Return the [X, Y] coordinate for the center point of the cell that contains the specified text.  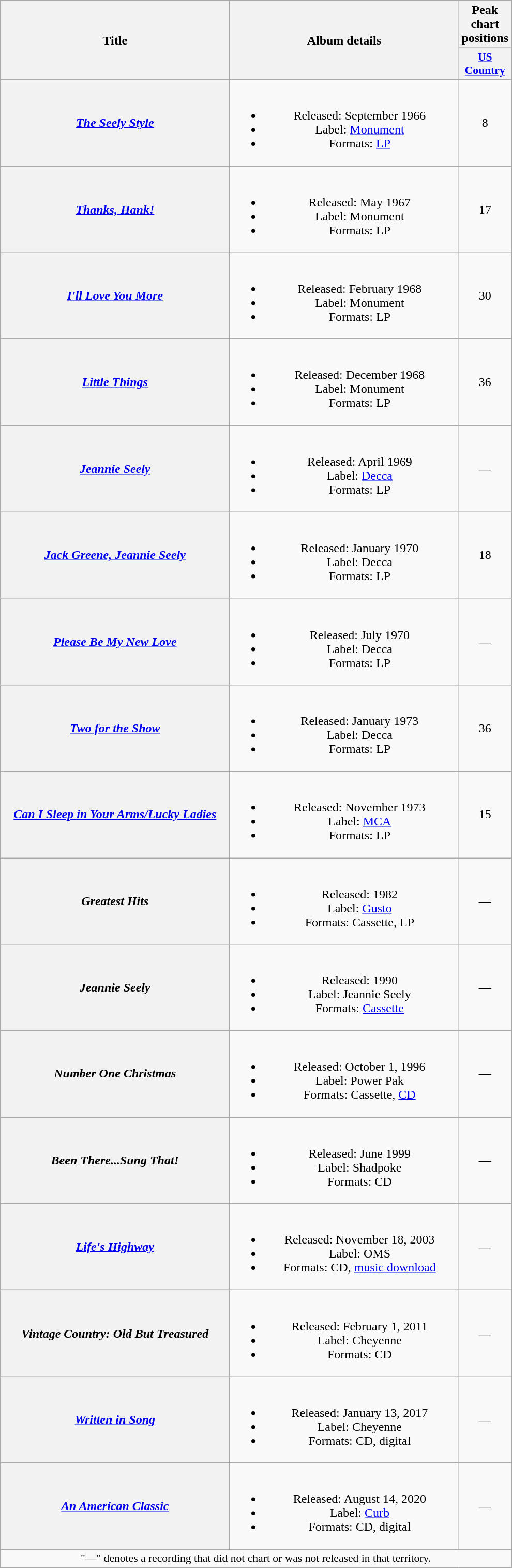
Title [115, 40]
Released: 1982Label: GustoFormats: Cassette, LP [344, 901]
Released: April 1969Label: DeccaFormats: LP [344, 469]
30 [485, 296]
Released: October 1, 1996Label: Power PakFormats: Cassette, CD [344, 1074]
Released: January 1970Label: DeccaFormats: LP [344, 555]
Released: November 18, 2003Label: OMSFormats: CD, music download [344, 1247]
Thanks, Hank! [115, 209]
Released: January 13, 2017Label: CheyenneFormats: CD, digital [344, 1420]
I'll Love You More [115, 296]
Released: 1990Label: Jeannie SeelyFormats: Cassette [344, 987]
Greatest Hits [115, 901]
17 [485, 209]
USCountry [485, 64]
Released: September 1966Label: MonumentFormats: LP [344, 123]
Written in Song [115, 1420]
Number One Christmas [115, 1074]
The Seely Style [115, 123]
Can I Sleep in Your Arms/Lucky Ladies [115, 815]
8 [485, 123]
15 [485, 815]
Album details [344, 40]
Released: January 1973Label: DeccaFormats: LP [344, 728]
Released: February 1, 2011Label: CheyenneFormats: CD [344, 1333]
Been There...Sung That! [115, 1160]
Released: August 14, 2020Label: CurbFormats: CD, digital [344, 1506]
Released: June 1999Label: ShadpokeFormats: CD [344, 1160]
Released: July 1970Label: DeccaFormats: LP [344, 642]
Vintage Country: Old But Treasured [115, 1333]
Released: February 1968Label: MonumentFormats: LP [344, 296]
Two for the Show [115, 728]
Life's Highway [115, 1247]
Released: November 1973Label: MCAFormats: LP [344, 815]
Please Be My New Love [115, 642]
"—" denotes a recording that did not chart or was not released in that territory. [256, 1559]
Peakchartpositions [485, 24]
Jack Greene, Jeannie Seely [115, 555]
Little Things [115, 382]
An American Classic [115, 1506]
Released: December 1968Label: MonumentFormats: LP [344, 382]
Released: May 1967Label: MonumentFormats: LP [344, 209]
18 [485, 555]
